Output the [X, Y] coordinate of the center of the cell containing the given text.  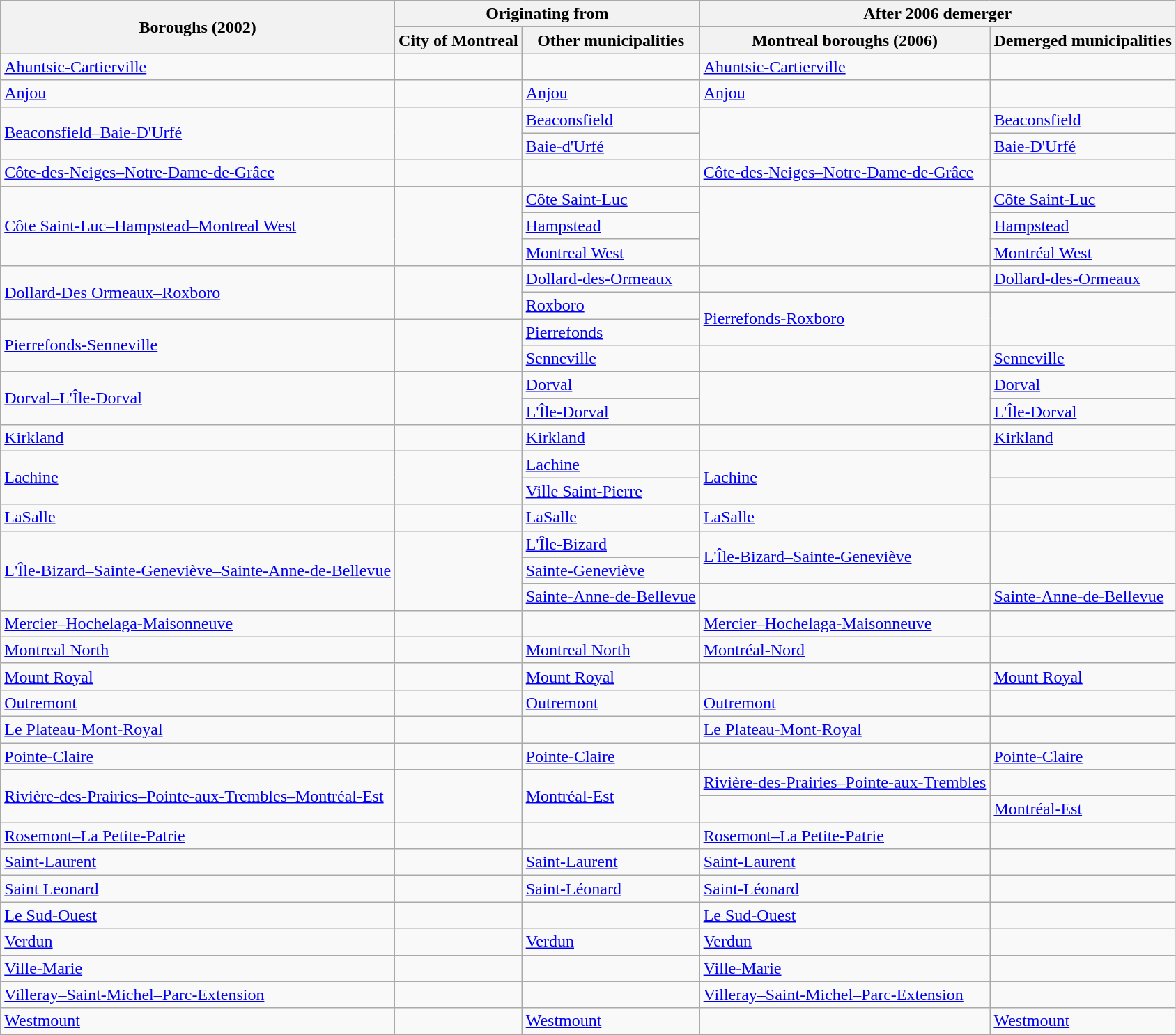
Montreal boroughs (2006) [844, 40]
Rivière-des-Prairies–Pointe-aux-Trembles–Montréal-Est [198, 796]
Beaconsfield–Baie-D'Urfé [198, 133]
City of Montreal [458, 40]
Ville Saint-Pierre [610, 491]
Baie-D'Urfé [1083, 146]
Roxboro [610, 305]
L'Île-Bizard–Sainte-Geneviève–Sainte-Anne-de-Bellevue [198, 570]
Montréal-Nord [844, 650]
Pierrefonds-Roxboro [844, 318]
Demerged municipalities [1083, 40]
L'Île-Bizard [610, 544]
After 2006 demerger [938, 14]
Montréal West [1083, 252]
Dorval–L'Île-Dorval [198, 398]
Boroughs (2002) [198, 27]
Originating from [548, 14]
Sainte-Geneviève [610, 570]
Saint Leonard [198, 889]
Pierrefonds-Senneville [198, 345]
Rivière-des-Prairies–Pointe-aux-Trembles [844, 783]
Montreal West [610, 252]
Baie-d'Urfé [610, 146]
L'Île-Bizard–Sainte-Geneviève [844, 557]
Côte Saint-Luc–Hampstead–Montreal West [198, 226]
Other municipalities [610, 40]
Dollard-Des Ormeaux–Roxboro [198, 292]
Pierrefonds [610, 332]
